Extract the [x, y] coordinate from the center of the cell holding the provided text.  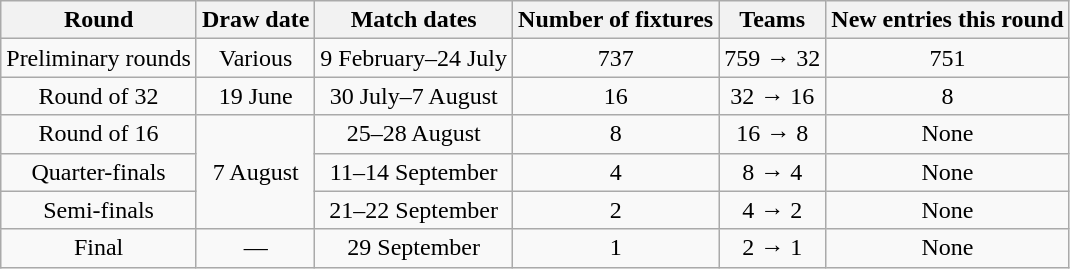
Teams [772, 20]
Semi-finals [99, 210]
2 → 1 [772, 248]
Round of 32 [99, 96]
9 February–24 July [414, 58]
19 June [255, 96]
30 July–7 August [414, 96]
Round of 16 [99, 134]
25–28 August [414, 134]
29 September [414, 248]
16 → 8 [772, 134]
New entries this round [948, 20]
4 → 2 [772, 210]
Final [99, 248]
Quarter-finals [99, 172]
Match dates [414, 20]
7 August [255, 172]
737 [616, 58]
4 [616, 172]
759 → 32 [772, 58]
751 [948, 58]
Various [255, 58]
Draw date [255, 20]
11–14 September [414, 172]
21–22 September [414, 210]
Number of fixtures [616, 20]
Round [99, 20]
2 [616, 210]
Preliminary rounds [99, 58]
8 → 4 [772, 172]
16 [616, 96]
1 [616, 248]
— [255, 248]
32 → 16 [772, 96]
